Determine the [X, Y] coordinate at the center of the cell enclosing the given text.  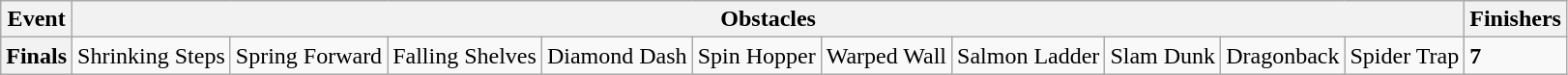
Warped Wall [886, 56]
Event [37, 19]
Dragonback [1283, 56]
Spring Forward [308, 56]
Falling Shelves [465, 56]
Salmon Ladder [1029, 56]
Obstacles [769, 19]
Slam Dunk [1163, 56]
Shrinking Steps [152, 56]
Finishers [1516, 19]
Spin Hopper [756, 56]
Finals [37, 56]
Spider Trap [1405, 56]
Diamond Dash [617, 56]
7 [1516, 56]
